Pinpoint the cell where the given text exists, returning its [X, Y] midpoint coordinate. 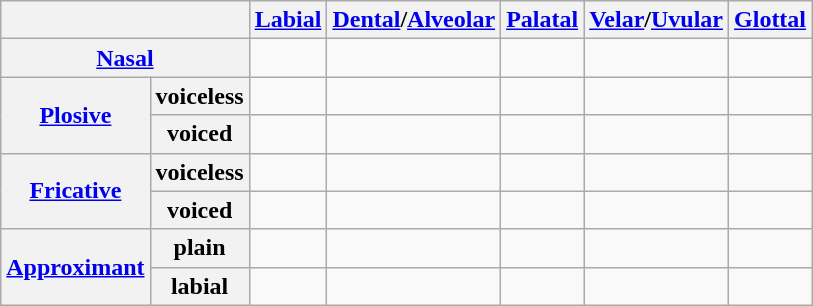
Labial [288, 20]
Dental/Alveolar [414, 20]
Glottal [770, 20]
Velar/Uvular [656, 20]
Nasal [125, 58]
plain [200, 248]
Fricative [76, 191]
Plosive [76, 115]
labial [200, 286]
Approximant [76, 267]
Palatal [542, 20]
